Return the (X, Y) coordinate for the center point of the cell that contains the specified text.  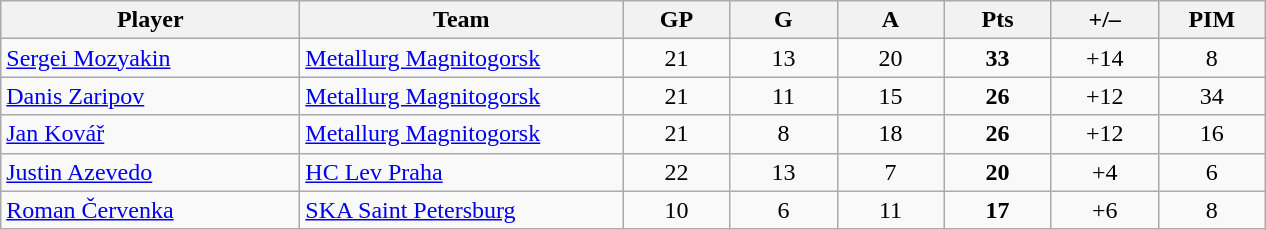
Team (462, 20)
SKA Saint Petersburg (462, 210)
Justin Azevedo (150, 172)
7 (890, 172)
34 (1212, 96)
18 (890, 134)
G (784, 20)
22 (676, 172)
16 (1212, 134)
17 (998, 210)
Player (150, 20)
HC Lev Praha (462, 172)
PIM (1212, 20)
Jan Kovář (150, 134)
A (890, 20)
+4 (1104, 172)
10 (676, 210)
GP (676, 20)
15 (890, 96)
+6 (1104, 210)
+14 (1104, 58)
Danis Zaripov (150, 96)
33 (998, 58)
Roman Červenka (150, 210)
Pts (998, 20)
+/– (1104, 20)
Sergei Mozyakin (150, 58)
